Return [X, Y] of the center of cell containing provided text 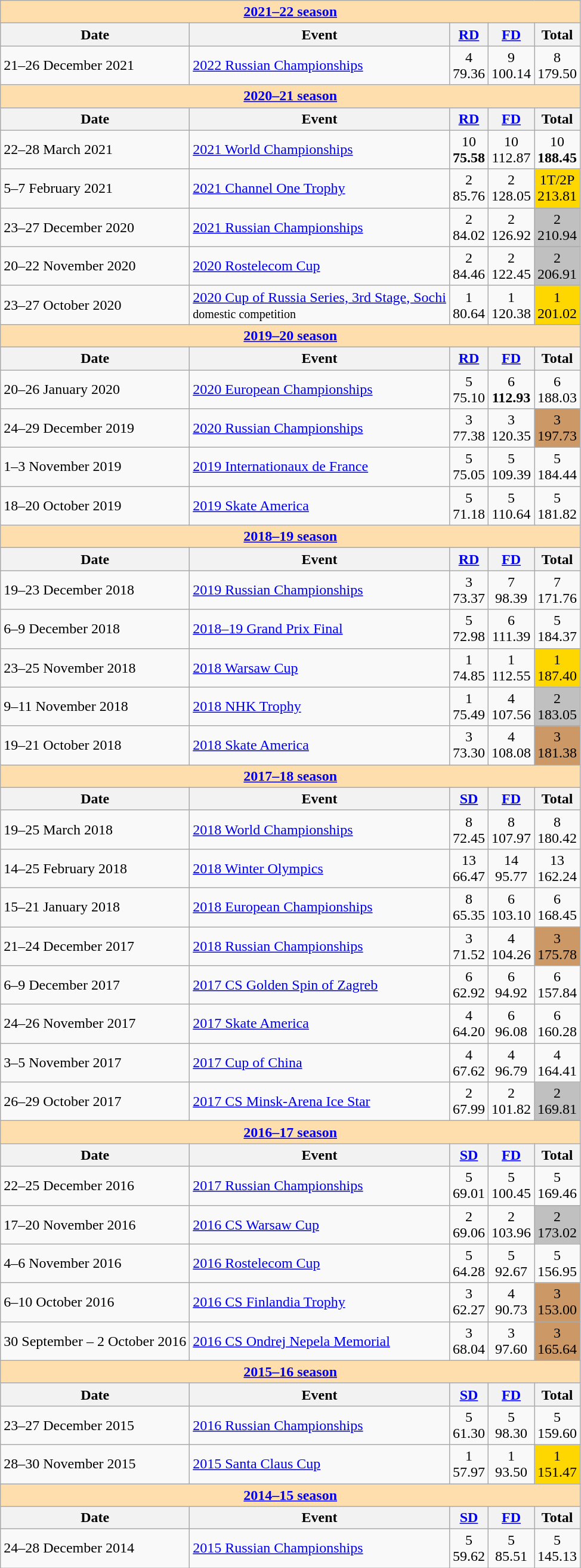
24–28 December 2014 [95, 1548]
5 169.46 [557, 1185]
4 79.36 [469, 66]
6 112.93 [512, 389]
20–22 November 2020 [95, 266]
2 103.96 [512, 1225]
1T/2P 213.81 [557, 189]
2019 Skate America [320, 506]
3 77.38 [469, 429]
3 197.73 [557, 429]
30 September – 2 October 2016 [95, 1341]
1 151.47 [557, 1464]
2020–21 season [290, 96]
2020 Cup of Russia Series, 3rd Stage, Sochi domestic competition [320, 304]
21–24 December 2017 [95, 945]
2 122.45 [512, 266]
2019–20 season [290, 335]
5 61.30 [469, 1425]
2020 European Championships [320, 389]
5 145.13 [557, 1548]
6 111.39 [512, 629]
6 94.92 [512, 985]
6 96.08 [512, 1024]
6 103.10 [512, 907]
2 126.92 [512, 227]
9 100.14 [512, 66]
2016 CS Finlandia Trophy [320, 1302]
2 69.06 [469, 1225]
1 75.49 [469, 707]
1 74.85 [469, 667]
5 75.05 [469, 467]
2020 Rostelecom Cup [320, 266]
1 93.50 [512, 1464]
1 201.02 [557, 304]
3 120.35 [512, 429]
2021–22 season [290, 12]
2 206.91 [557, 266]
3 68.04 [469, 1341]
23–27 October 2020 [95, 304]
8 65.35 [469, 907]
6 62.92 [469, 985]
2021 World Championships [320, 149]
5 72.98 [469, 629]
5 64.28 [469, 1263]
26–29 October 2017 [95, 1102]
3–5 November 2017 [95, 1062]
17–20 November 2016 [95, 1225]
24–29 December 2019 [95, 429]
2017–18 season [290, 776]
6–9 December 2018 [95, 629]
8 107.97 [512, 830]
2018 Warsaw Cup [320, 667]
4 107.56 [512, 707]
2 67.99 [469, 1102]
4 104.26 [512, 945]
4–6 November 2016 [95, 1263]
2018 European Championships [320, 907]
3 175.78 [557, 945]
6 188.03 [557, 389]
20–26 January 2020 [95, 389]
2014–15 season [290, 1495]
4 90.73 [512, 1302]
2016 CS Warsaw Cup [320, 1225]
3 97.60 [512, 1341]
1 120.38 [512, 304]
5 156.95 [557, 1263]
2017 Skate America [320, 1024]
2 173.02 [557, 1225]
10 112.87 [512, 149]
7 98.39 [512, 590]
24–26 November 2017 [95, 1024]
3 153.00 [557, 1302]
2017 CS Minsk-Arena Ice Star [320, 1102]
4 64.20 [469, 1024]
5 92.67 [512, 1263]
21–26 December 2021 [95, 66]
2017 Cup of China [320, 1062]
2018–19 season [290, 537]
15–21 January 2018 [95, 907]
22–25 December 2016 [95, 1185]
5 110.64 [512, 506]
2017 Russian Championships [320, 1185]
4 96.79 [512, 1062]
13 162.24 [557, 868]
19–25 March 2018 [95, 830]
1 80.64 [469, 304]
1 57.97 [469, 1464]
6–9 December 2017 [95, 985]
2021 Channel One Trophy [320, 189]
5 85.51 [512, 1548]
5 184.37 [557, 629]
2015 Russian Championships [320, 1548]
2 183.05 [557, 707]
2 84.46 [469, 266]
2022 Russian Championships [320, 66]
28–30 November 2015 [95, 1464]
4 67.62 [469, 1062]
19–21 October 2018 [95, 745]
6–10 October 2016 [95, 1302]
2 128.05 [512, 189]
19–23 December 2018 [95, 590]
5 71.18 [469, 506]
5 69.01 [469, 1185]
23–27 December 2020 [95, 227]
4 164.41 [557, 1062]
2 85.76 [469, 189]
2021 Russian Championships [320, 227]
2019 Internationaux de France [320, 467]
3 62.27 [469, 1302]
5 159.60 [557, 1425]
22–28 March 2021 [95, 149]
2018 Skate America [320, 745]
2016 CS Ondrej Nepela Memorial [320, 1341]
2019 Russian Championships [320, 590]
1 187.40 [557, 667]
6 157.84 [557, 985]
3 165.64 [557, 1341]
10 188.45 [557, 149]
2018 World Championships [320, 830]
2016 Russian Championships [320, 1425]
3 73.30 [469, 745]
2018–19 Grand Prix Final [320, 629]
2017 CS Golden Spin of Zagreb [320, 985]
1–3 November 2019 [95, 467]
6 160.28 [557, 1024]
18–20 October 2019 [95, 506]
5 184.44 [557, 467]
2018 Russian Championships [320, 945]
5 98.30 [512, 1425]
2018 Winter Olympics [320, 868]
3 181.38 [557, 745]
5 100.45 [512, 1185]
2020 Russian Championships [320, 429]
5–7 February 2021 [95, 189]
5 59.62 [469, 1548]
4 108.08 [512, 745]
2016 Rostelecom Cup [320, 1263]
23–25 November 2018 [95, 667]
8 179.50 [557, 66]
2016–17 season [290, 1132]
9–11 November 2018 [95, 707]
10 75.58 [469, 149]
2015 Santa Claus Cup [320, 1464]
2018 NHK Trophy [320, 707]
14 95.77 [512, 868]
23–27 December 2015 [95, 1425]
3 73.37 [469, 590]
2 101.82 [512, 1102]
3 71.52 [469, 945]
2 210.94 [557, 227]
7 171.76 [557, 590]
2 84.02 [469, 227]
6 168.45 [557, 907]
13 66.47 [469, 868]
8 72.45 [469, 830]
8 180.42 [557, 830]
1 112.55 [512, 667]
5 75.10 [469, 389]
2 169.81 [557, 1102]
2015–16 season [290, 1372]
5 109.39 [512, 467]
5 181.82 [557, 506]
14–25 February 2018 [95, 868]
